Output the [X, Y] coordinate of the center of the cell containing the given text.  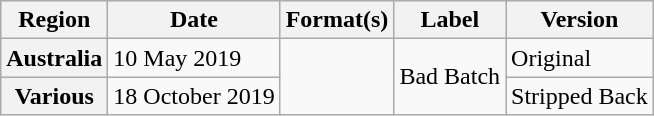
18 October 2019 [194, 96]
Australia [54, 58]
Various [54, 96]
Region [54, 20]
Stripped Back [580, 96]
Bad Batch [450, 77]
Original [580, 58]
10 May 2019 [194, 58]
Label [450, 20]
Version [580, 20]
Date [194, 20]
Format(s) [337, 20]
